Return (X, Y) of the center of cell containing provided text 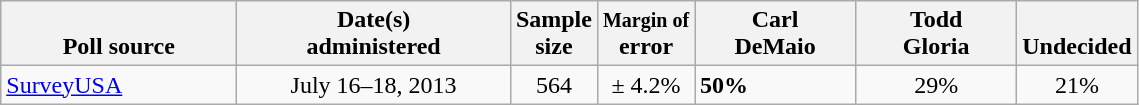
50% (776, 85)
ToddGloria (936, 34)
CarlDeMaio (776, 34)
Samplesize (554, 34)
± 4.2% (646, 85)
SurveyUSA (119, 85)
21% (1077, 85)
July 16–18, 2013 (374, 85)
29% (936, 85)
Undecided (1077, 34)
Date(s)administered (374, 34)
Margin oferror (646, 34)
564 (554, 85)
Poll source (119, 34)
